Return [X, Y] of the center of cell containing provided text 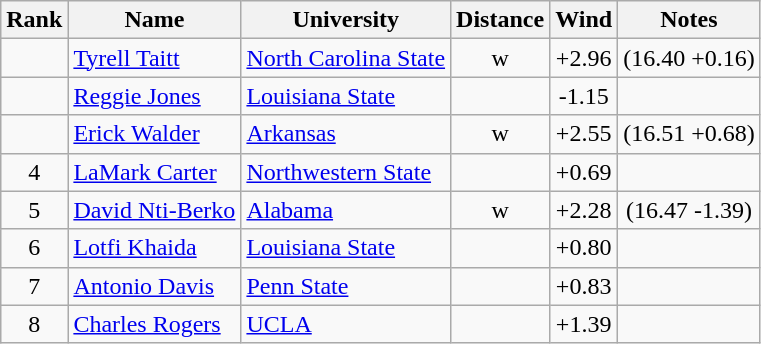
Penn State [346, 286]
Notes [690, 20]
5 [34, 210]
4 [34, 172]
University [346, 20]
UCLA [346, 324]
Distance [500, 20]
+0.69 [584, 172]
7 [34, 286]
+1.39 [584, 324]
8 [34, 324]
(16.51 +0.68) [690, 134]
6 [34, 248]
Reggie Jones [154, 96]
Northwestern State [346, 172]
North Carolina State [346, 58]
Arkansas [346, 134]
Name [154, 20]
Tyrell Taitt [154, 58]
+2.55 [584, 134]
Lotfi Khaida [154, 248]
(16.47 -1.39) [690, 210]
Antonio Davis [154, 286]
+0.83 [584, 286]
-1.15 [584, 96]
+2.96 [584, 58]
Rank [34, 20]
(16.40 +0.16) [690, 58]
David Nti-Berko [154, 210]
LaMark Carter [154, 172]
Wind [584, 20]
Erick Walder [154, 134]
Charles Rogers [154, 324]
+2.28 [584, 210]
Alabama [346, 210]
+0.80 [584, 248]
